Return [x, y] of the center of cell containing provided text 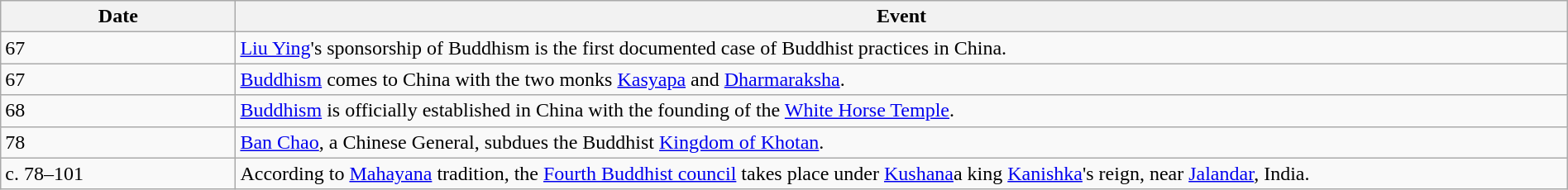
Ban Chao, a Chinese General, subdues the Buddhist Kingdom of Khotan. [901, 142]
78 [118, 142]
Event [901, 17]
Liu Ying's sponsorship of Buddhism is the first documented case of Buddhist practices in China. [901, 48]
According to Mahayana tradition, the Fourth Buddhist council takes place under Kushanaa king Kanishka's reign, near Jalandar, India. [901, 173]
68 [118, 111]
Buddhism is officially established in China with the founding of the White Horse Temple. [901, 111]
Buddhism comes to China with the two monks Kasyapa and Dharmaraksha. [901, 79]
Date [118, 17]
c. 78–101 [118, 173]
